Return the [X, Y] coordinate for the center point of the cell that contains the specified text.  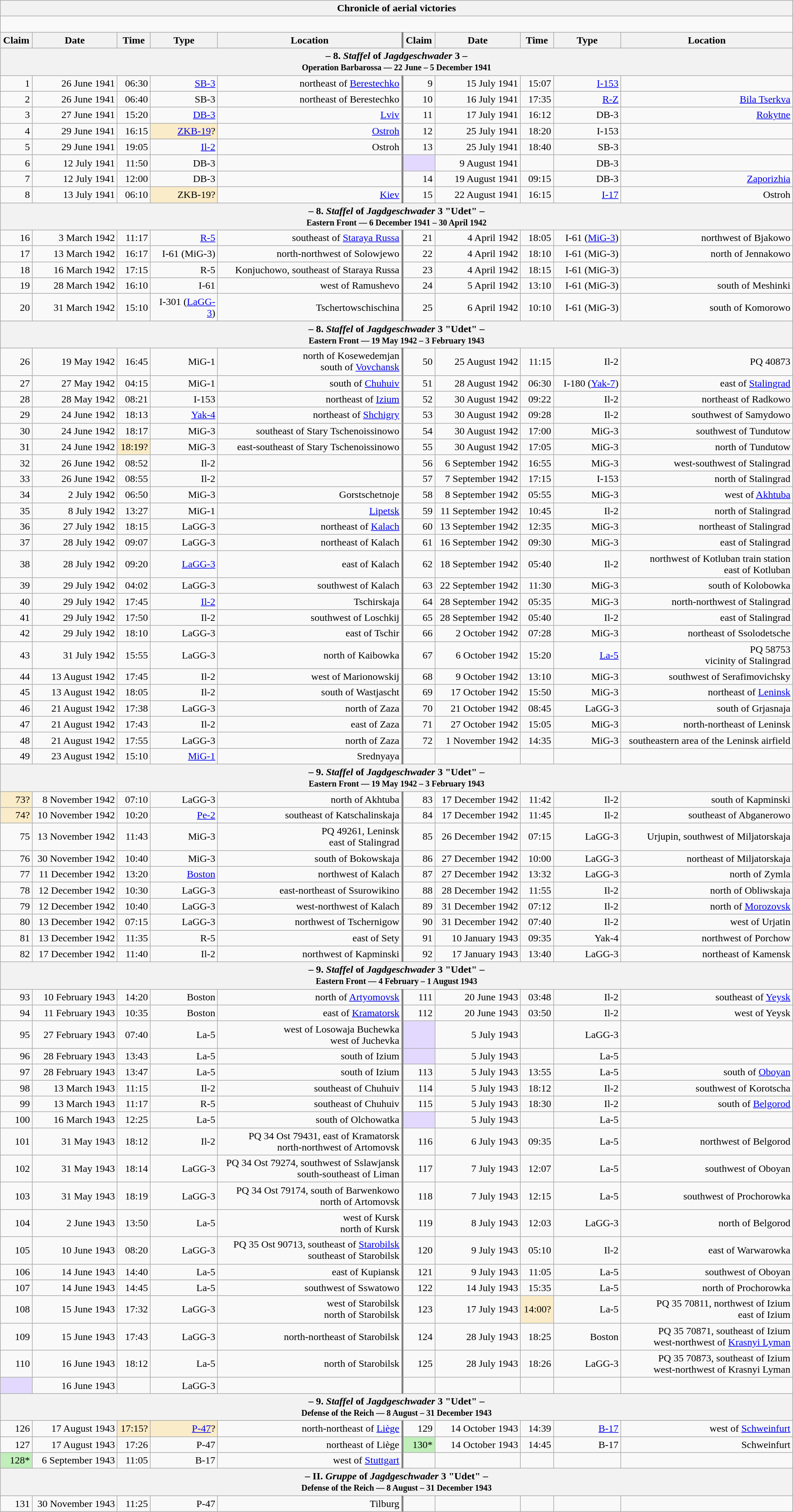
32 [16, 463]
06:40 [134, 99]
60 [419, 527]
13:55 [537, 1072]
11:50 [134, 163]
45 [16, 692]
I-17 [587, 195]
south of Belgorod [707, 1104]
130* [419, 1445]
west of Marionowskij [310, 677]
74? [16, 815]
114 [419, 1088]
13 July 1941 [74, 195]
6 October 1942 [478, 655]
10:10 [537, 307]
117 [419, 1169]
northeast of Ssolodetsche [707, 633]
12:35 [537, 527]
13 March 1942 [74, 254]
west-northwest of Kalach [310, 906]
I-61 [184, 286]
62 [419, 564]
14 [419, 179]
south of Kapminski [707, 800]
39 [16, 586]
northeast of Kamensk [707, 954]
15:35 [537, 1288]
34 [16, 495]
22 August 1941 [478, 195]
84 [419, 815]
south of Wastjascht [310, 692]
108 [16, 1310]
107 [16, 1288]
16:10 [134, 286]
2 [16, 99]
west of Losowaja Buchewka west of Juchevka [310, 1034]
southeast of Abganerowo [707, 815]
27 [16, 383]
104 [16, 1223]
10:30 [134, 890]
PQ 35 Ost 90713, southeast of Starobilsk southeast of Starobilsk [310, 1250]
north of Morozovsk [707, 906]
44 [16, 677]
105 [16, 1250]
northeast of Radkowo [707, 399]
13 [419, 147]
17:38 [134, 708]
east of Kupiansk [310, 1272]
southeastern area of the Leninsk airfield [707, 740]
17:55 [134, 740]
88 [419, 890]
7 September 1942 [478, 479]
17 October 1942 [478, 692]
18:19 [134, 1196]
31 March 1942 [74, 307]
3 March 1942 [74, 238]
south of Olchowatka [310, 1120]
11:45 [537, 815]
13:40 [537, 954]
south of Bokowskaja [310, 859]
6 [16, 163]
116 [419, 1141]
120 [419, 1250]
north of Tundutow [707, 447]
07:10 [134, 800]
west of Schweinfurt [707, 1428]
13:20 [134, 874]
14 July 1943 [478, 1288]
78 [16, 890]
16:17 [134, 254]
southeast of Katschalinskaja [310, 815]
13:50 [134, 1223]
15:05 [537, 724]
10 November 1942 [74, 815]
12:03 [537, 1223]
southwest of Sswatowo [310, 1288]
94 [16, 1013]
71 [419, 724]
Rokytne [707, 115]
68 [419, 677]
18:25 [537, 1336]
14:20 [134, 997]
14:00? [537, 1310]
42 [16, 633]
05:55 [537, 495]
14:39 [537, 1428]
99 [16, 1104]
70 [419, 708]
– 8. Staffel of Jagdgeschwader 3 "Udet" –Eastern Front — 19 May 1942 – 3 February 1943 [396, 335]
49 [16, 756]
2 October 1942 [478, 633]
63 [419, 586]
north of Belgorod [707, 1223]
118 [419, 1196]
8 July 1943 [478, 1223]
10:35 [134, 1013]
2 July 1942 [74, 495]
11 December 1942 [74, 874]
north of Kaibowka [310, 655]
north of Obliwskaja [707, 890]
northeast of Leninsk [707, 692]
119 [419, 1223]
east of Kalach [310, 564]
19 [16, 286]
north of Prochorowka [707, 1288]
– 9. Staffel of Jagdgeschwader 3 "Udet" –Eastern Front — 4 February – 1 August 1943 [396, 976]
122 [419, 1288]
12 [419, 131]
17:50 [134, 618]
10:45 [537, 511]
25 [419, 307]
PQ 35 70871, southeast of Izium west-northwest of Krasnyi Lyman [707, 1336]
92 [419, 954]
21 October 1942 [478, 708]
23 [419, 270]
41 [16, 618]
75 [16, 837]
18:14 [134, 1169]
26 [16, 361]
124 [419, 1336]
115 [419, 1104]
8 July 1942 [74, 511]
09:22 [537, 399]
11:35 [134, 938]
28 [16, 399]
8 September 1942 [478, 495]
109 [16, 1336]
11 [419, 115]
southwest of Prochorowka [707, 1196]
PQ 35 70873, southeast of Izium west-northwest of Krasnyi Lyman [707, 1364]
05:35 [537, 602]
85 [419, 837]
09:28 [537, 415]
29 [16, 415]
north of Zymla [707, 874]
24 [419, 286]
30 November 1942 [74, 859]
67 [419, 655]
18:17 [134, 431]
5 [16, 147]
Pe-2 [184, 815]
58 [419, 495]
R-Z [587, 99]
north-northwest of Solowjewo [310, 254]
86 [419, 859]
57 [419, 479]
111 [419, 997]
19 August 1941 [478, 179]
east of Sety [310, 938]
2 June 1943 [74, 1223]
18:26 [537, 1364]
16:45 [134, 361]
16:55 [537, 463]
PQ 58753vicinity of Stalingrad [707, 655]
north-northwest of Stalingrad [707, 602]
27 October 1942 [478, 724]
11:40 [134, 954]
17 July 1941 [478, 115]
south of Meshinki [707, 286]
17:35 [537, 99]
76 [16, 859]
Urjupin, southwest of Miljatorskaja [707, 837]
28 December 1942 [478, 890]
PQ 34 Ost 79431, east of Kramatorsk north-northwest of Artomovsk [310, 1141]
west of Stuttgart [310, 1461]
101 [16, 1141]
west of Yeysk [707, 1013]
north of Akhtuba [310, 800]
southwest of Tundutow [707, 431]
08:20 [134, 1250]
I-301 (LaGG-3) [184, 307]
82 [16, 954]
79 [16, 906]
14:35 [537, 740]
73? [16, 800]
13 September 1942 [478, 527]
16 September 1942 [478, 543]
north-northeast of Leninsk [707, 724]
south of Chuhuiv [310, 383]
16 [16, 238]
15:55 [134, 655]
87 [419, 874]
89 [419, 906]
56 [419, 463]
13 November 1942 [74, 837]
P-47? [184, 1428]
19:05 [134, 147]
30 [16, 431]
40 [16, 602]
16 July 1941 [478, 99]
11:42 [537, 800]
Srednyaya [310, 756]
103 [16, 1196]
07:28 [537, 633]
28 March 1942 [74, 286]
– 9. Staffel of Jagdgeschwader 3 "Udet" –Defense of the Reich — 8 August – 31 December 1943 [396, 1407]
6 September 1943 [74, 1461]
southeast of Yeysk [707, 997]
9 [419, 83]
52 [419, 399]
12:25 [134, 1120]
13:47 [134, 1072]
16 March 1943 [74, 1120]
69 [419, 692]
90 [419, 922]
21 [419, 238]
north-northeast of Starobilsk [310, 1336]
07:12 [537, 906]
46 [16, 708]
125 [419, 1364]
123 [419, 1310]
Tilburg [310, 1504]
south of Grjasnaja [707, 708]
Lviv [310, 115]
17 January 1943 [478, 954]
PQ 49261, Leninsk east of Stalingrad [310, 837]
47 [16, 724]
east of Zaza [310, 724]
PQ 35 70811, northwest of Izium east of Izium [707, 1310]
9 August 1941 [478, 163]
128* [16, 1461]
north of Jennakowo [707, 254]
northwest of Kotluban train station east of Kotluban [707, 564]
PQ 34 Ost 79274, southwest of Sslawjansk south-southeast of Liman [310, 1169]
36 [16, 527]
5 April 1942 [478, 286]
west of Starobilsknorth of Starobilsk [310, 1310]
east-southeast of Stary Tschenoissinowo [310, 447]
north of Starobilsk [310, 1364]
– 9. Staffel of Jagdgeschwader 3 "Udet" –Eastern Front — 19 May 1942 – 3 February 1943 [396, 777]
Tschirskaja [310, 602]
59 [419, 511]
northwest of Kapminski [310, 954]
– 8. Staffel of Jagdgeschwader 3 –Operation Barbarossa — 22 June – 5 December 1941 [396, 62]
102 [16, 1169]
106 [16, 1272]
east of Tschir [310, 633]
1 November 1942 [478, 740]
west of Ramushevo [310, 286]
95 [16, 1034]
112 [419, 1013]
11:25 [134, 1504]
98 [16, 1088]
81 [16, 938]
northeast of Izium [310, 399]
55 [419, 447]
Chronicle of aerial victories [396, 8]
Schweinfurt [707, 1445]
12:00 [134, 179]
southwest of Korotscha [707, 1088]
north of Kosewedemjan south of Vovchansk [310, 361]
51 [419, 383]
11:43 [134, 837]
03:50 [537, 1013]
25 August 1942 [478, 361]
south of Oboyan [707, 1072]
10:00 [537, 859]
22 September 1942 [478, 586]
18 [16, 270]
west of Kursknorth of Kursk [310, 1223]
77 [16, 874]
35 [16, 511]
43 [16, 655]
11:30 [537, 586]
17:32 [134, 1310]
northeast of Shchigry [310, 415]
09:15 [537, 179]
8 November 1942 [74, 800]
17:26 [134, 1445]
54 [419, 431]
4 [16, 131]
09:20 [134, 564]
37 [16, 543]
65 [419, 618]
12:15 [537, 1196]
93 [16, 997]
03:48 [537, 997]
96 [16, 1056]
18:20 [537, 131]
13:27 [134, 511]
100 [16, 1120]
Gorstschetnoje [310, 495]
east of Warwarowka [707, 1250]
17 July 1943 [478, 1310]
129 [419, 1428]
18 September 1942 [478, 564]
north-northeast of Liège [310, 1428]
27 February 1943 [74, 1034]
06:10 [134, 195]
6 April 1942 [478, 307]
northeast of Liège [310, 1445]
10:20 [134, 815]
22 [419, 254]
17:15? [134, 1428]
27 July 1942 [74, 527]
131 [16, 1504]
south of Kolobowka [707, 586]
48 [16, 740]
Lipetsk [310, 511]
8 [16, 195]
15 [419, 195]
west of Urjatin [707, 922]
17:05 [537, 447]
31 [16, 447]
– II. Gruppe of Jagdgeschwader 3 "Udet" –Defense of the Reich — 8 August – 31 December 1943 [396, 1482]
southwest of Serafimovichsky [707, 677]
28 May 1942 [74, 399]
northwest of Kalach [310, 874]
50 [419, 361]
26 December 1942 [478, 837]
121 [419, 1272]
14:40 [134, 1272]
30 November 1943 [74, 1504]
Kiev [310, 195]
126 [16, 1428]
83 [419, 800]
PQ 34 Ost 79174, south of Barwenkowo north of Artomovsk [310, 1196]
6 July 1943 [478, 1141]
38 [16, 564]
04:02 [134, 586]
9 October 1942 [478, 677]
08:55 [134, 479]
Tschertowschischina [310, 307]
16 March 1942 [74, 270]
23 August 1942 [74, 756]
27 May 1942 [74, 383]
northwest of Tschernigow [310, 922]
15:50 [537, 692]
64 [419, 602]
10 [419, 99]
31 July 1942 [74, 655]
80 [16, 922]
06:50 [134, 495]
northwest of Bjakowo [707, 238]
05:10 [537, 1250]
6 September 1942 [478, 463]
18:30 [537, 1104]
53 [419, 415]
16:12 [537, 115]
08:52 [134, 463]
10 February 1943 [74, 997]
11:55 [537, 890]
north of Artyomovsk [310, 997]
20 [16, 307]
72 [419, 740]
northwest of Porchow [707, 938]
west of Akhtuba [707, 495]
I-180 (Yak-7) [587, 383]
10 June 1943 [74, 1250]
18:13 [134, 415]
61 [419, 543]
south of Komorowo [707, 307]
southwest of Kalach [310, 586]
110 [16, 1364]
10 January 1943 [478, 938]
27 June 1941 [74, 115]
13:43 [134, 1056]
08:21 [134, 399]
04:15 [134, 383]
17 [16, 254]
7 [16, 179]
west-southwest of Stalingrad [707, 463]
113 [419, 1072]
11 September 1942 [478, 511]
3 [16, 115]
18:19? [134, 447]
09:07 [134, 543]
33 [16, 479]
northwest of Belgorod [707, 1141]
18:40 [537, 147]
19 May 1942 [74, 361]
66 [419, 633]
Zaporizhia [707, 179]
southwest of Samydowo [707, 415]
12:07 [537, 1169]
northeast of Miljatorskaja [707, 859]
northeast of Stalingrad [707, 527]
15 July 1941 [478, 83]
15:07 [537, 83]
southwest of Loschkij [310, 618]
13:32 [537, 874]
east-northeast of Ssurowikino [310, 890]
east of Kramatorsk [310, 1013]
91 [419, 938]
southeast of Staraya Russa [310, 238]
1 [16, 83]
127 [16, 1445]
97 [16, 1072]
28 August 1942 [478, 383]
Bila Tserkva [707, 99]
Konjuchowo, southeast of Staraya Russa [310, 270]
11 February 1943 [74, 1013]
17:00 [537, 431]
southeast of Stary Tschenoissinowo [310, 431]
09:30 [537, 543]
08:45 [537, 708]
PQ 40873 [707, 361]
– 8. Staffel of Jagdgeschwader 3 "Udet" –Eastern Front — 6 December 1941 – 30 April 1942 [396, 216]
